Search for the cell housing the specified text and yield its (x, y) center coordinate. 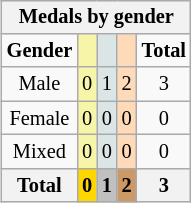
Male (40, 84)
Female (40, 118)
Medals by gender (96, 17)
Gender (40, 51)
Mixed (40, 152)
